Pinpoint the cell where the given text exists, returning its (x, y) midpoint coordinate. 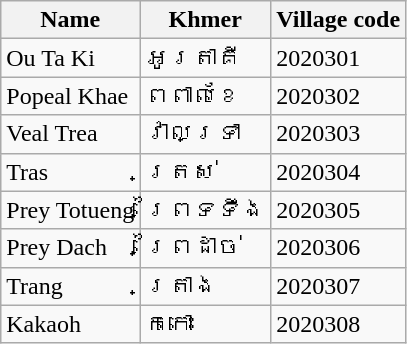
Popeal Khae (70, 96)
ព្រៃដាច់ (206, 248)
ពពាលខែ (206, 96)
កកោះ (206, 324)
Kakaoh (70, 324)
Khmer (206, 20)
Ou Ta Ki (70, 58)
Prey Dach (70, 248)
ព្រៃទទឹង (206, 210)
2020303 (338, 134)
Prey Totueng (70, 210)
2020305 (338, 210)
2020308 (338, 324)
2020302 (338, 96)
2020306 (338, 248)
ត្រាង (206, 286)
Village code (338, 20)
Tras (70, 172)
2020301 (338, 58)
ត្រស់ (206, 172)
Trang (70, 286)
Veal Trea (70, 134)
Name (70, 20)
2020304 (338, 172)
អូរតាគី (206, 58)
វាលទ្រា (206, 134)
2020307 (338, 286)
